Detect which cell encompasses the target text, then output its (x, y) center coordinate. 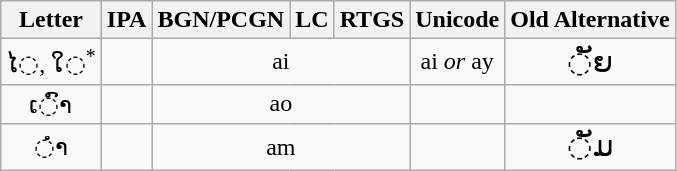
RTGS (372, 20)
◌ໍາ (52, 147)
BGN/PCGN (221, 20)
ai or ay (458, 62)
ao (281, 104)
Unicode (458, 20)
◌ັຍ (590, 62)
IPA (126, 20)
ai (281, 62)
Letter (52, 20)
LC (312, 20)
◌ັມ (590, 147)
ເ◌ົາ (52, 104)
Old Alternative (590, 20)
am (281, 147)
ໄ◌, ໃ◌* (52, 62)
